Detect which cell encompasses the target text, then output its (X, Y) center coordinate. 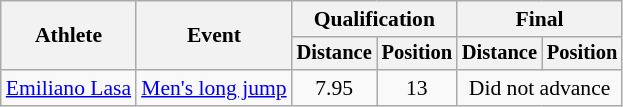
Men's long jump (214, 88)
Qualification (374, 19)
13 (417, 88)
Final (540, 19)
Event (214, 36)
7.95 (334, 88)
Did not advance (540, 88)
Athlete (68, 36)
Emiliano Lasa (68, 88)
